Locate the cell with the specified text and output its (X, Y) center coordinate. 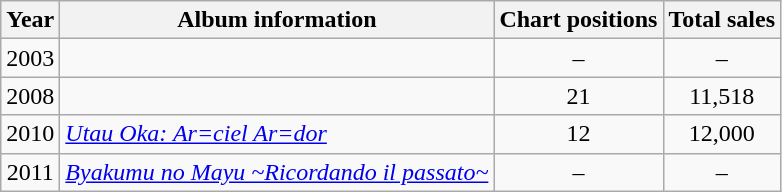
Total sales (722, 20)
2010 (30, 134)
2008 (30, 96)
Utau Oka: Ar=ciel Ar=dor (277, 134)
21 (578, 96)
Byakumu no Mayu ~Ricordando il passato~ (277, 172)
2011 (30, 172)
12 (578, 134)
Year (30, 20)
12,000 (722, 134)
11,518 (722, 96)
2003 (30, 58)
Album information (277, 20)
Chart positions (578, 20)
